Locate the cell with the specified text and output its [X, Y] center coordinate. 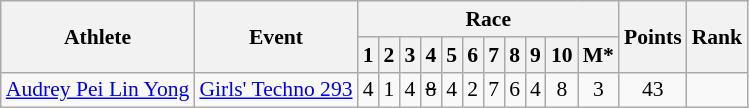
Points [653, 36]
Rank [718, 36]
9 [536, 55]
Race [488, 19]
5 [452, 55]
Audrey Pei Lin Yong [98, 90]
Athlete [98, 36]
Girls' Techno 293 [276, 90]
43 [653, 90]
M* [598, 55]
10 [562, 55]
Event [276, 36]
